For the text-containing cell, return its midpoint in [X, Y] coordinate format. 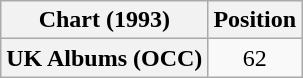
62 [255, 58]
Chart (1993) [104, 20]
UK Albums (OCC) [104, 58]
Position [255, 20]
